Search for the cell housing the specified text and yield its (x, y) center coordinate. 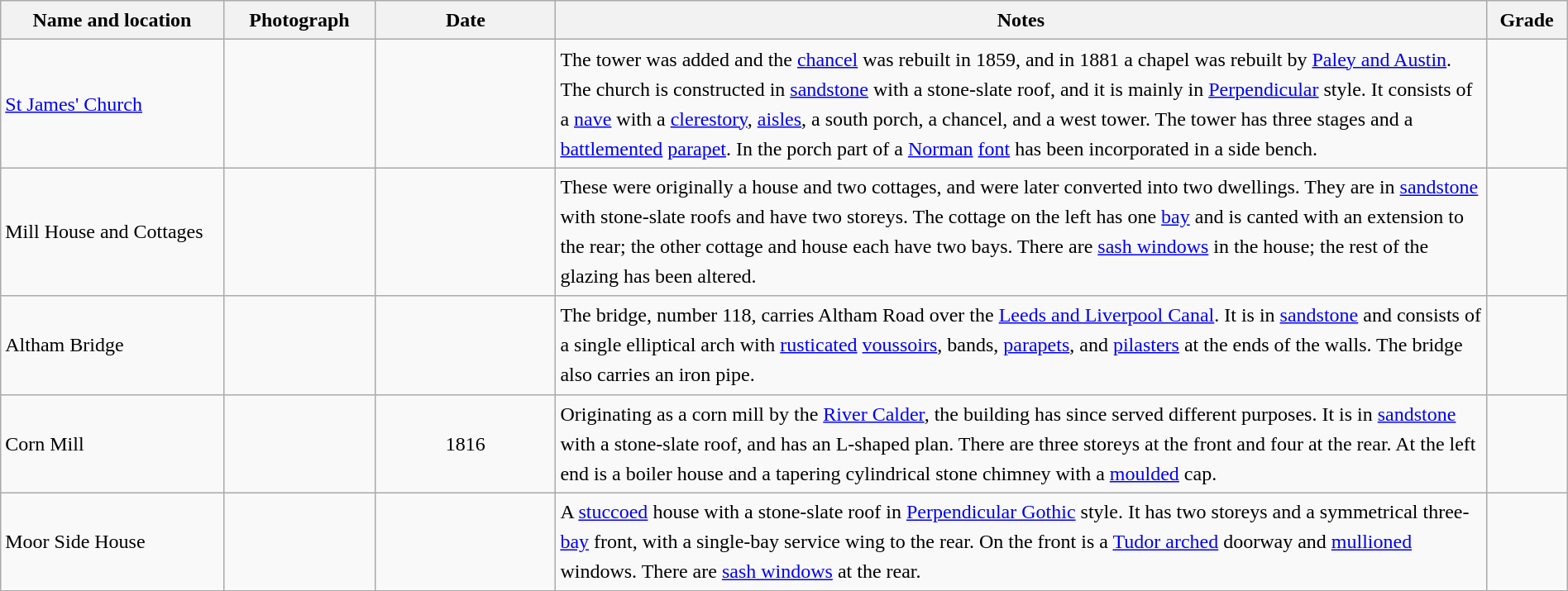
Name and location (112, 20)
1816 (466, 443)
Date (466, 20)
Moor Side House (112, 542)
Altham Bridge (112, 346)
Mill House and Cottages (112, 231)
Corn Mill (112, 443)
Notes (1021, 20)
Grade (1527, 20)
Photograph (299, 20)
St James' Church (112, 104)
